From the cell containing the given text, extract its center point as (x, y) coordinate. 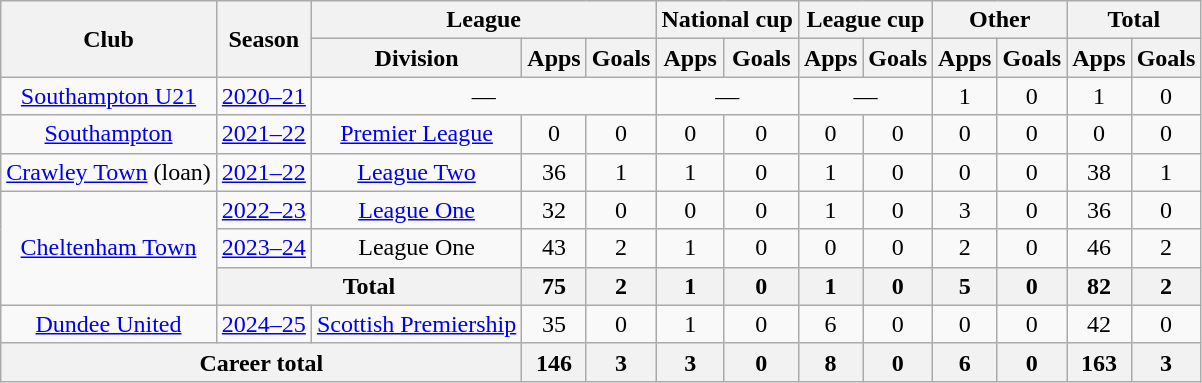
League (484, 20)
Career total (262, 362)
5 (965, 286)
Season (264, 39)
38 (1099, 172)
Division (416, 58)
163 (1099, 362)
Crawley Town (loan) (109, 172)
2022–23 (264, 210)
Other (1000, 20)
Scottish Premiership (416, 324)
National cup (727, 20)
146 (554, 362)
League cup (865, 20)
2024–25 (264, 324)
75 (554, 286)
42 (1099, 324)
43 (554, 248)
32 (554, 210)
Southampton (109, 134)
Cheltenham Town (109, 248)
Premier League (416, 134)
2020–21 (264, 96)
2023–24 (264, 248)
League Two (416, 172)
Dundee United (109, 324)
8 (830, 362)
46 (1099, 248)
Club (109, 39)
35 (554, 324)
Southampton U21 (109, 96)
82 (1099, 286)
